Return (x, y) of the center of cell containing provided text 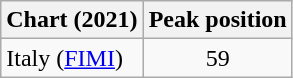
59 (218, 58)
Chart (2021) (72, 20)
Italy (FIMI) (72, 58)
Peak position (218, 20)
